Extract the [X, Y] coordinate from the center of the cell holding the provided text.  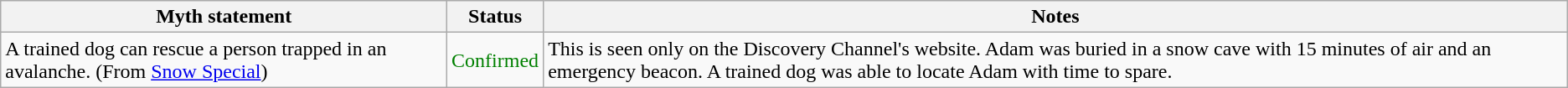
Notes [1055, 17]
Status [496, 17]
A trained dog can rescue a person trapped in an avalanche. (From Snow Special) [224, 60]
Confirmed [496, 60]
Myth statement [224, 17]
